Find where the given text appears and provide that cell's center as (x, y) coordinate. 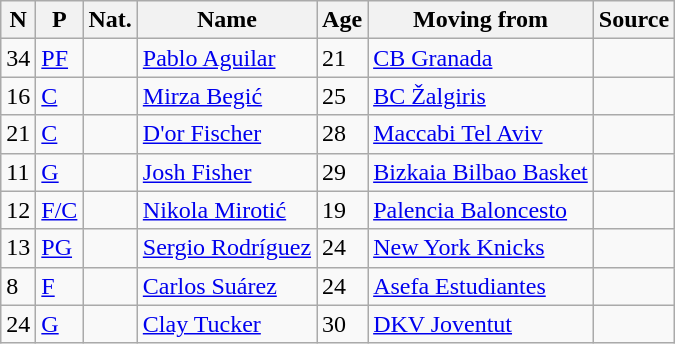
13 (18, 248)
F (60, 286)
12 (18, 210)
34 (18, 58)
Mirza Begić (226, 96)
Nat. (110, 20)
Age (342, 20)
Nikola Mirotić (226, 210)
28 (342, 134)
16 (18, 96)
Pablo Aguilar (226, 58)
Asefa Estudiantes (481, 286)
11 (18, 172)
Sergio Rodríguez (226, 248)
Bizkaia Bilbao Basket (481, 172)
29 (342, 172)
25 (342, 96)
Josh Fisher (226, 172)
Clay Tucker (226, 324)
CB Granada (481, 58)
PF (60, 58)
BC Žalgiris (481, 96)
Moving from (481, 20)
Source (634, 20)
8 (18, 286)
P (60, 20)
F/C (60, 210)
30 (342, 324)
N (18, 20)
19 (342, 210)
Maccabi Tel Aviv (481, 134)
Name (226, 20)
D'or Fischer (226, 134)
Carlos Suárez (226, 286)
Palencia Baloncesto (481, 210)
New York Knicks (481, 248)
PG (60, 248)
DKV Joventut (481, 324)
